Identify which cell holds the provided text, then report its (X, Y) central coordinate. 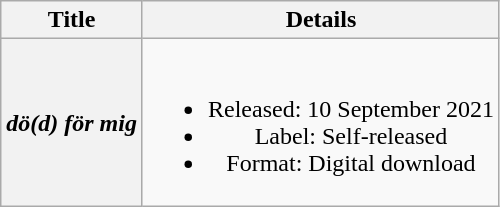
dö(d) för mig (72, 122)
Title (72, 20)
Details (320, 20)
Released: 10 September 2021Label: Self-releasedFormat: Digital download (320, 122)
